Extract the (X, Y) coordinate from the center of the cell holding the provided text.  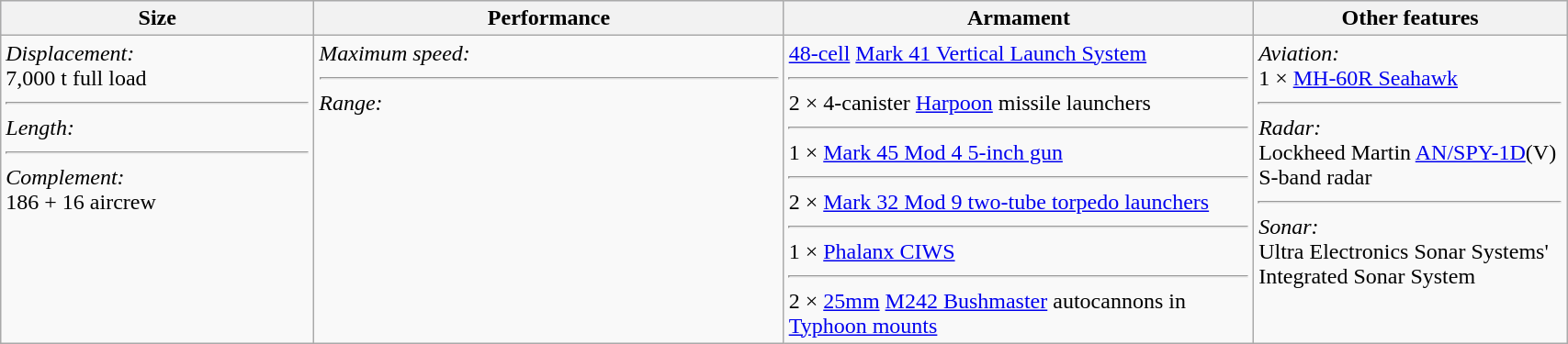
Armament (1018, 18)
Performance (549, 18)
Maximum speed:Range: (549, 189)
Other features (1411, 18)
Size (158, 18)
Aviation:1 × MH-60R SeahawkRadar:Lockheed Martin AN/SPY-1D(V) S-band radarSonar:Ultra Electronics Sonar Systems' Integrated Sonar System (1411, 189)
Displacement:7,000 t full loadLength:Complement:186 + 16 aircrew (158, 189)
